Identify which cell holds the provided text, then report its (x, y) central coordinate. 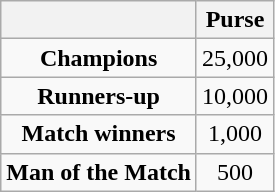
Champions (99, 58)
1,000 (234, 134)
10,000 (234, 96)
Purse (234, 20)
Match winners (99, 134)
Runners-up (99, 96)
25,000 (234, 58)
Man of the Match (99, 172)
500 (234, 172)
